Determine the [X, Y] coordinate at the center of the cell enclosing the given text.  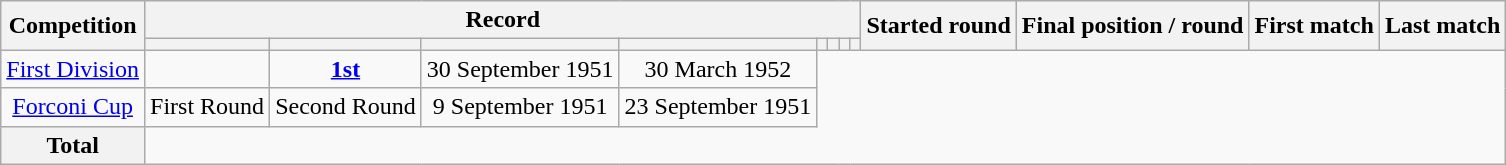
23 September 1951 [718, 107]
1st [346, 69]
9 September 1951 [520, 107]
First Round [208, 107]
Competition [73, 26]
30 September 1951 [520, 69]
Forconi Cup [73, 107]
Started round [938, 26]
Last match [1442, 26]
Second Round [346, 107]
First Division [73, 69]
First match [1314, 26]
30 March 1952 [718, 69]
Final position / round [1132, 26]
Total [73, 145]
Record [503, 20]
